Pinpoint the cell where the given text exists, returning its [x, y] midpoint coordinate. 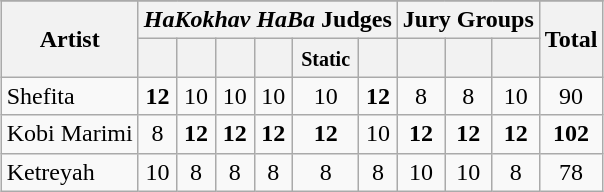
HaKokhav HaBa Judges [268, 20]
Kobi Marimi [70, 134]
Ketreyah [70, 172]
90 [571, 96]
Jury Groups [468, 20]
78 [571, 172]
Static [326, 58]
Total [571, 39]
Shefita [70, 96]
Artist [70, 39]
102 [571, 134]
